Locate the cell with the specified text and output its (x, y) center coordinate. 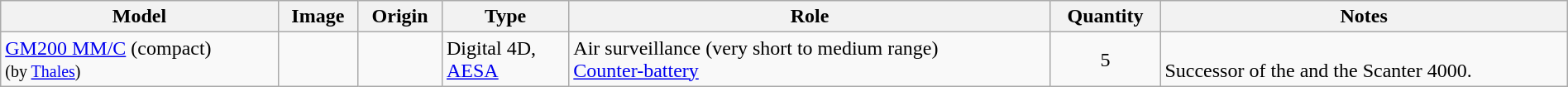
Successor of the and the Scanter 4000. (1364, 60)
Role (810, 17)
5 (1105, 60)
GM200 MM/C (compact)(by Thales) (139, 60)
Notes (1364, 17)
Model (139, 17)
Image (318, 17)
Digital 4D,AESA (504, 60)
Origin (400, 17)
Type (504, 17)
Air surveillance (very short to medium range)Counter-battery (810, 60)
Quantity (1105, 17)
